Identify which cell holds the provided text, then report its [X, Y] central coordinate. 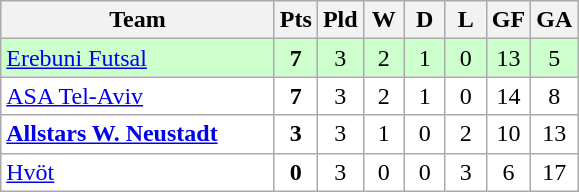
GA [554, 20]
Hvöt [138, 172]
10 [508, 134]
Pld [340, 20]
Erebuni Futsal [138, 58]
D [424, 20]
6 [508, 172]
GF [508, 20]
ASA Tel-Aviv [138, 96]
Pts [296, 20]
5 [554, 58]
Team [138, 20]
W [384, 20]
Allstars W. Neustadt [138, 134]
L [466, 20]
14 [508, 96]
8 [554, 96]
17 [554, 172]
